Detect which cell encompasses the target text, then output its [x, y] center coordinate. 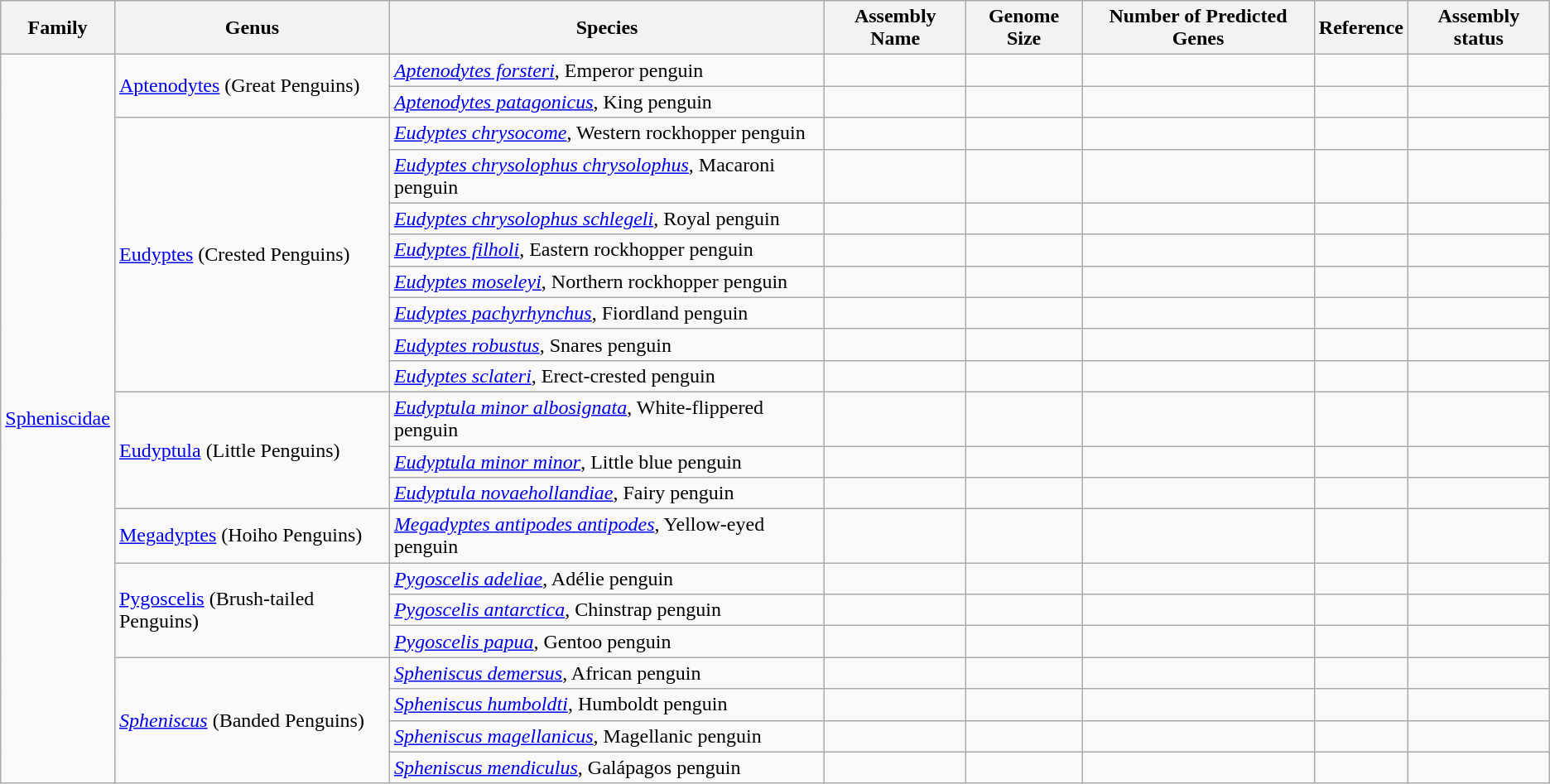
Pygoscelis antarctica, Chinstrap penguin [607, 610]
Spheniscus mendiculus, Galápagos penguin [607, 767]
Aptenodytes patagonicus, King penguin [607, 102]
Spheniscus humboldti, Humboldt penguin [607, 705]
Eudyptes (Crested Penguins) [252, 255]
Spheniscidae [58, 419]
Eudyptes chrysolophus schlegeli, Royal penguin [607, 219]
Genus [252, 28]
Eudyptes pachyrhynchus, Fiordland penguin [607, 313]
Species [607, 28]
Eudyptes chrysolophus chrysolophus, Macaroni penguin [607, 176]
Eudyptes chrysocome, Western rockhopper penguin [607, 133]
Eudyptula minor albosignata, White-flippered penguin [607, 419]
Eudyptula (Little Penguins) [252, 450]
Eudyptes filholi, Eastern rockhopper penguin [607, 250]
Assembly status [1479, 28]
Eudyptes robustus, Snares penguin [607, 344]
Spheniscus demersus, African penguin [607, 673]
Pygoscelis adeliae, Adélie penguin [607, 579]
Aptenodytes forsteri, Emperor penguin [607, 70]
Reference [1361, 28]
Spheniscus (Banded Penguins) [252, 720]
Eudyptes sclateri, Erect-crested penguin [607, 376]
Spheniscus magellanicus, Magellanic penguin [607, 736]
Megadyptes (Hoiho Penguins) [252, 536]
Number of Predicted Genes [1199, 28]
Family [58, 28]
Genome Size [1024, 28]
Aptenodytes (Great Penguins) [252, 86]
Assembly Name [896, 28]
Eudyptula novaehollandiae, Fairy penguin [607, 493]
Pygoscelis (Brush-tailed Penguins) [252, 610]
Eudyptes moseleyi, Northern rockhopper penguin [607, 281]
Megadyptes antipodes antipodes, Yellow-eyed penguin [607, 536]
Eudyptula minor minor, Little blue penguin [607, 461]
Pygoscelis papua, Gentoo penguin [607, 642]
